For the text-containing cell, return its midpoint in (x, y) coordinate format. 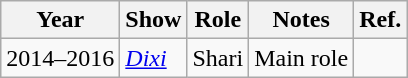
Shari (218, 58)
Year (60, 20)
Notes (302, 20)
Main role (302, 58)
2014–2016 (60, 58)
Show (154, 20)
Ref. (380, 20)
Dixi (154, 58)
Role (218, 20)
